Extract the (x, y) coordinate from the center of the cell holding the provided text.  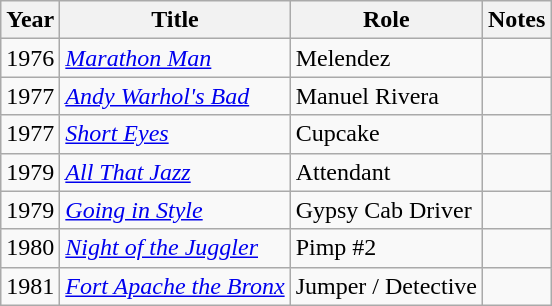
Night of the Juggler (175, 248)
1980 (30, 248)
Fort Apache the Bronx (175, 286)
Andy Warhol's Bad (175, 96)
Short Eyes (175, 134)
Notes (516, 20)
1981 (30, 286)
Jumper / Detective (386, 286)
Melendez (386, 58)
Manuel Rivera (386, 96)
Cupcake (386, 134)
Title (175, 20)
Pimp #2 (386, 248)
Year (30, 20)
All That Jazz (175, 172)
Attendant (386, 172)
Role (386, 20)
Marathon Man (175, 58)
Going in Style (175, 210)
1976 (30, 58)
Gypsy Cab Driver (386, 210)
